For the text-containing cell, return its midpoint in (x, y) coordinate format. 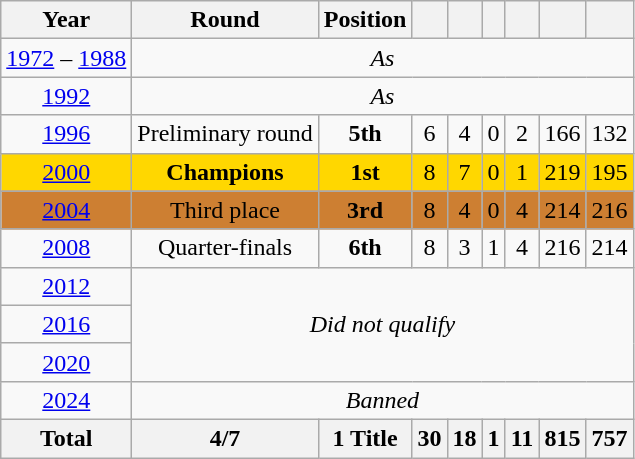
2012 (66, 286)
1996 (66, 134)
1 Title (365, 438)
2008 (66, 248)
11 (522, 438)
2 (522, 134)
757 (610, 438)
166 (562, 134)
Banned (382, 400)
3 (464, 248)
Did not qualify (382, 324)
Total (66, 438)
Round (225, 20)
2004 (66, 210)
4/7 (225, 438)
Preliminary round (225, 134)
2020 (66, 362)
Position (365, 20)
30 (430, 438)
815 (562, 438)
5th (365, 134)
1972 – 1988 (66, 58)
195 (610, 172)
1992 (66, 96)
2016 (66, 324)
132 (610, 134)
6 (430, 134)
2024 (66, 400)
Year (66, 20)
6th (365, 248)
1st (365, 172)
18 (464, 438)
Champions (225, 172)
3rd (365, 210)
219 (562, 172)
Third place (225, 210)
2000 (66, 172)
7 (464, 172)
Quarter-finals (225, 248)
